Pinpoint the cell where the given text exists, returning its (x, y) midpoint coordinate. 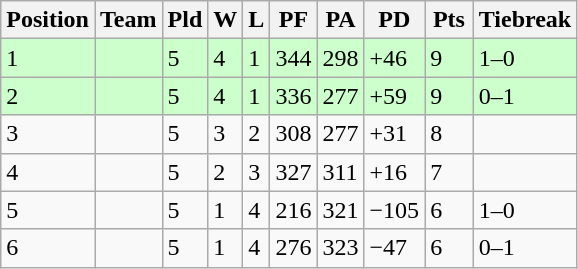
+16 (394, 172)
Team (128, 20)
Pts (450, 20)
311 (340, 172)
216 (294, 210)
298 (340, 58)
+46 (394, 58)
344 (294, 58)
336 (294, 96)
+31 (394, 134)
L (256, 20)
321 (340, 210)
+59 (394, 96)
276 (294, 248)
Tiebreak (525, 20)
−47 (394, 248)
W (226, 20)
−105 (394, 210)
Position (48, 20)
PD (394, 20)
7 (450, 172)
308 (294, 134)
327 (294, 172)
PA (340, 20)
PF (294, 20)
Pld (185, 20)
8 (450, 134)
323 (340, 248)
